Return the (X, Y) coordinate for the center point of the cell that contains the specified text.  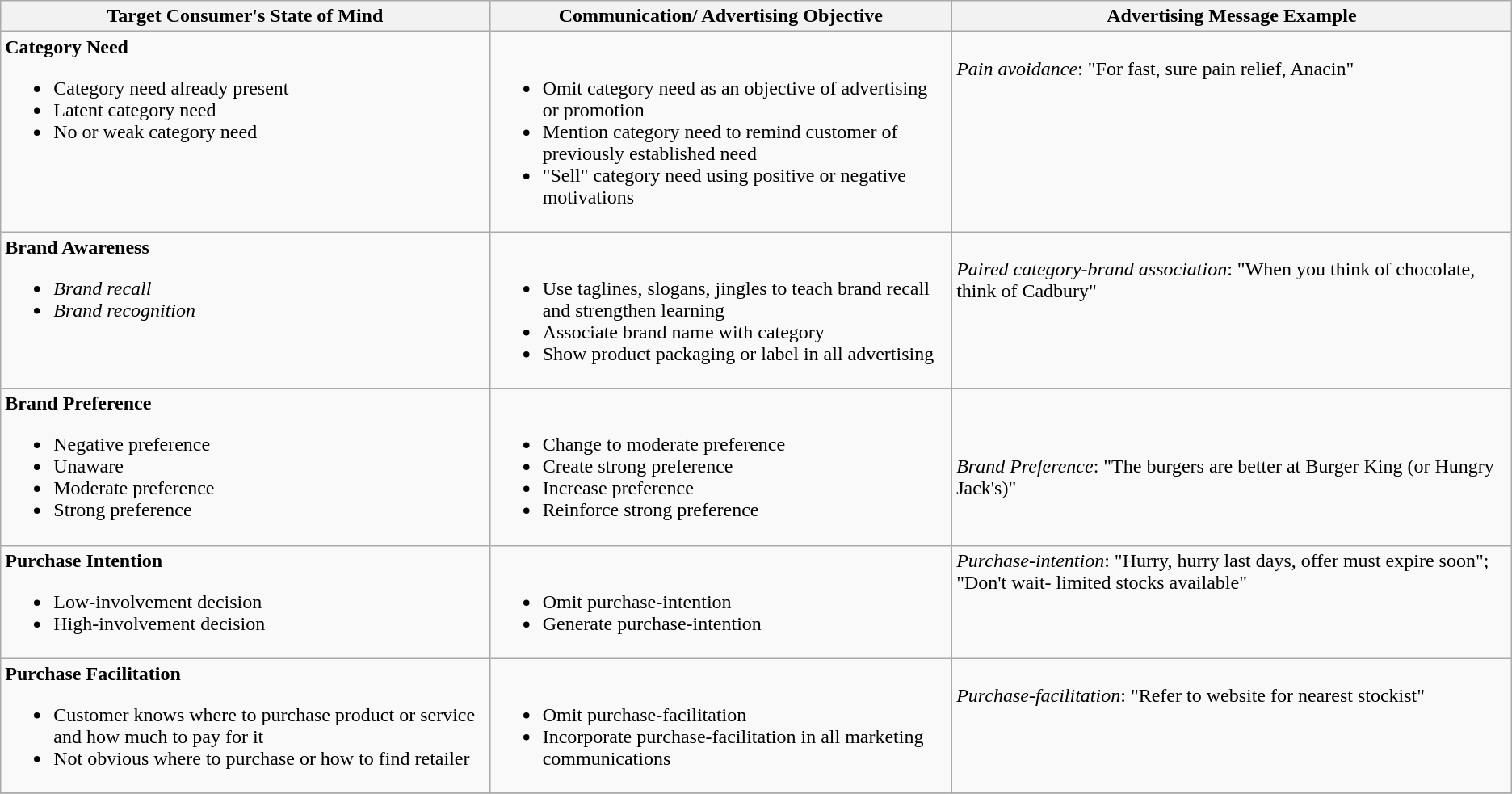
Purchase-facilitation: "Refer to website for nearest stockist" (1233, 725)
Communication/ Advertising Objective (720, 16)
Pain avoidance: "For fast, sure pain relief, Anacin" (1233, 132)
Purchase IntentionLow-involvement decisionHigh-involvement decision (246, 602)
Purchase-intention: "Hurry, hurry last days, offer must expire soon"; "Don't wait- limited stocks available" (1233, 602)
Brand AwarenessBrand recallBrand recognition (246, 310)
Brand Preference: "The burgers are better at Burger King (or Hungry Jack's)" (1233, 467)
Advertising Message Example (1233, 16)
Omit purchase-intentionGenerate purchase-intention (720, 602)
Paired category-brand association: "When you think of chocolate, think of Cadbury" (1233, 310)
Omit purchase-facilitationIncorporate purchase-facilitation in all marketing communications (720, 725)
Target Consumer's State of Mind (246, 16)
Brand PreferenceNegative preferenceUnawareModerate preferenceStrong preference (246, 467)
Category NeedCategory need already presentLatent category needNo or weak category need (246, 132)
Change to moderate preferenceCreate strong preferenceIncrease preferenceReinforce strong preference (720, 467)
